Search for the cell housing the specified text and yield its [x, y] center coordinate. 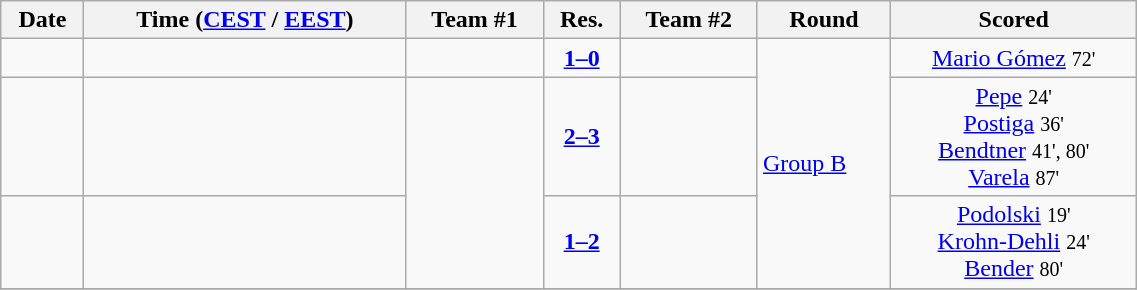
Mario Gómez 72' [1014, 58]
Podolski 19'Krohn-Dehli 24' Bender 80' [1014, 242]
Time (CEST / EEST) [245, 20]
2–3 [582, 136]
Scored [1014, 20]
Team #1 [474, 20]
Team #2 [688, 20]
Pepe 24'Postiga 36' Bendtner 41', 80' Varela 87' [1014, 136]
Round [824, 20]
1–2 [582, 242]
Res. [582, 20]
Date [42, 20]
Group B [824, 164]
1–0 [582, 58]
